Search for the cell housing the specified text and yield its (x, y) center coordinate. 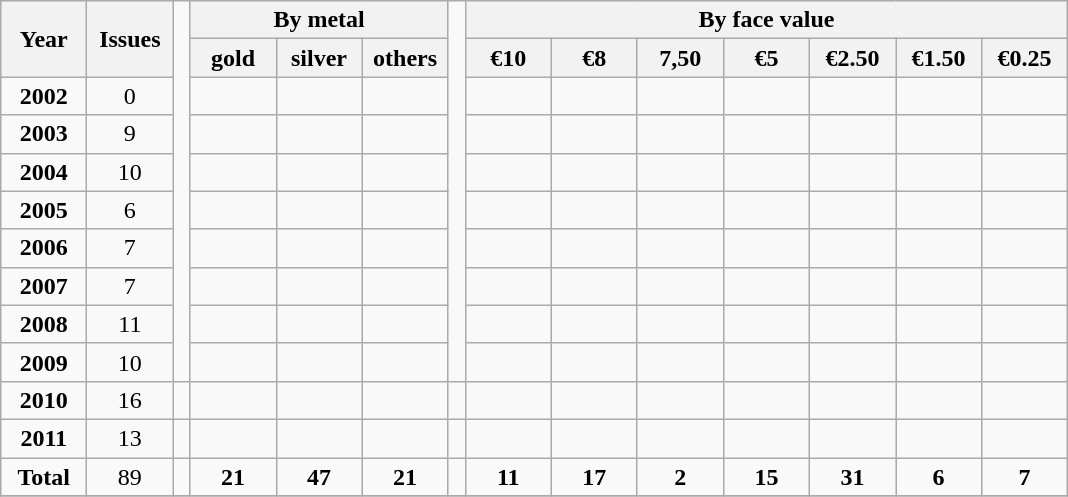
2010 (44, 400)
2004 (44, 172)
2005 (44, 210)
17 (594, 477)
2002 (44, 96)
€2.50 (852, 58)
9 (130, 134)
Issues (130, 39)
13 (130, 438)
€1.50 (939, 58)
€5 (766, 58)
Year (44, 39)
89 (130, 477)
others (405, 58)
2 (680, 477)
silver (319, 58)
Total (44, 477)
€10 (508, 58)
gold (233, 58)
2006 (44, 248)
0 (130, 96)
By face value (766, 20)
47 (319, 477)
2008 (44, 324)
16 (130, 400)
7,50 (680, 58)
By metal (319, 20)
15 (766, 477)
2009 (44, 362)
31 (852, 477)
2007 (44, 286)
€0.25 (1025, 58)
2003 (44, 134)
2011 (44, 438)
€8 (594, 58)
